Output the (X, Y) coordinate of the center of the cell containing the given text.  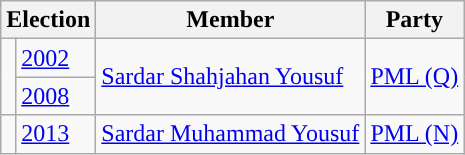
Election (48, 20)
2008 (56, 96)
Sardar Muhammad Yousuf (230, 134)
2002 (56, 58)
2013 (56, 134)
PML (Q) (414, 77)
PML (N) (414, 134)
Party (414, 20)
Sardar Shahjahan Yousuf (230, 77)
Member (230, 20)
